Locate the cell with the specified text and output its (x, y) center coordinate. 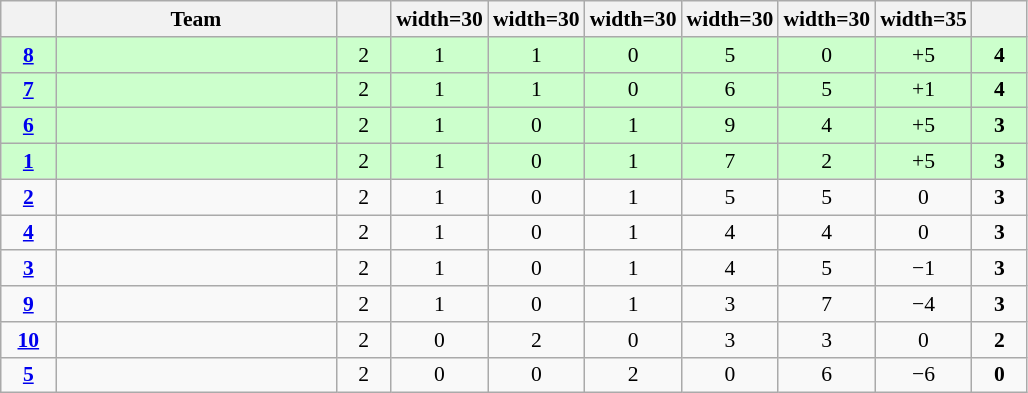
Team (196, 19)
−1 (924, 269)
width=35 (924, 19)
+1 (924, 90)
−6 (924, 375)
10 (28, 340)
8 (28, 55)
−4 (924, 304)
